Locate the cell with the specified text and output its (X, Y) center coordinate. 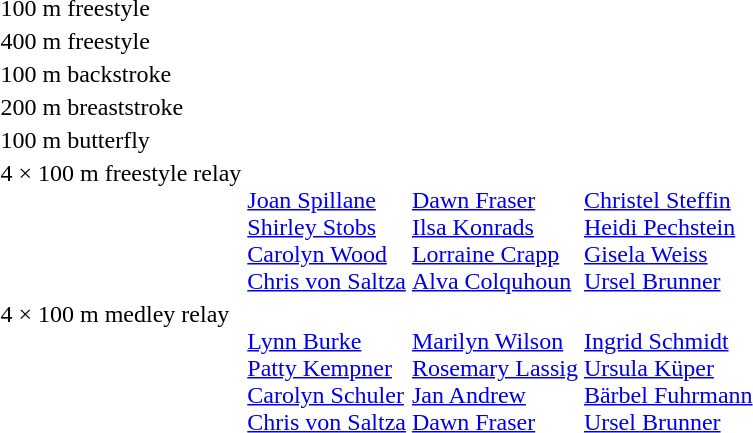
Dawn FraserIlsa KonradsLorraine CrappAlva Colquhoun (494, 227)
Joan SpillaneShirley StobsCarolyn WoodChris von Saltza (327, 227)
